Return the [X, Y] coordinate for the center point of the cell that contains the specified text.  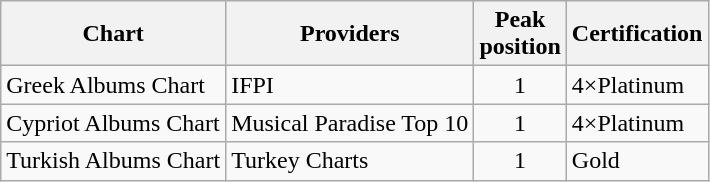
IFPI [350, 85]
Certification [637, 34]
Peakposition [520, 34]
Cypriot Albums Chart [114, 123]
Gold [637, 161]
Turkey Charts [350, 161]
Turkish Albums Chart [114, 161]
Chart [114, 34]
Musical Paradise Top 10 [350, 123]
Greek Albums Chart [114, 85]
Providers [350, 34]
